Detect which cell encompasses the target text, then output its (x, y) center coordinate. 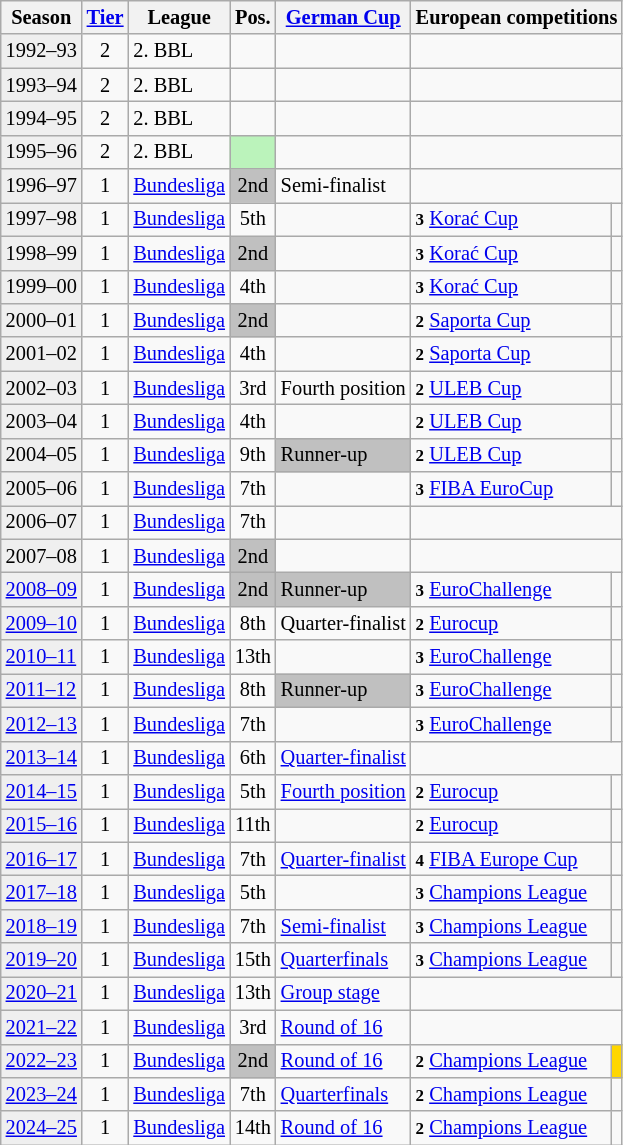
2012–13 (42, 724)
Tier (106, 17)
9th (253, 455)
1998–99 (42, 253)
1995–96 (42, 152)
2019–20 (42, 960)
1996–97 (42, 186)
2020–21 (42, 993)
2023–24 (42, 1094)
European competitions (517, 17)
2003–04 (42, 421)
2010–11 (42, 657)
1999–00 (42, 287)
1997–98 (42, 219)
4 FIBA Europe Cup (512, 859)
2004–05 (42, 455)
Season (42, 17)
2024–25 (42, 1128)
14th (253, 1128)
6th (253, 758)
2021–22 (42, 1027)
2011–12 (42, 690)
League (178, 17)
2016–17 (42, 859)
2001–02 (42, 354)
2017–18 (42, 892)
2013–14 (42, 758)
2022–23 (42, 1061)
3 FIBA EuroCup (512, 489)
1994–95 (42, 118)
1992–93 (42, 51)
2015–16 (42, 825)
11th (253, 825)
2005–06 (42, 489)
German Cup (344, 17)
2006–07 (42, 522)
2008–09 (42, 589)
2014–15 (42, 791)
2007–08 (42, 556)
1993–94 (42, 85)
2002–03 (42, 388)
Pos. (253, 17)
2009–10 (42, 623)
2018–19 (42, 926)
15th (253, 960)
2000–01 (42, 320)
Group stage (344, 993)
